Identify which cell holds the provided text, then report its [x, y] central coordinate. 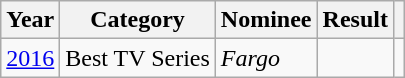
Category [138, 20]
2016 [30, 58]
Best TV Series [138, 58]
Result [355, 20]
Fargo [266, 58]
Nominee [266, 20]
Year [30, 20]
